Find where the given text appears and provide that cell's center as (X, Y) coordinate. 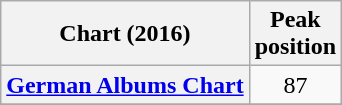
German Albums Chart (125, 85)
87 (295, 85)
Peakposition (295, 34)
Chart (2016) (125, 34)
